Locate the cell with the specified text and output its [x, y] center coordinate. 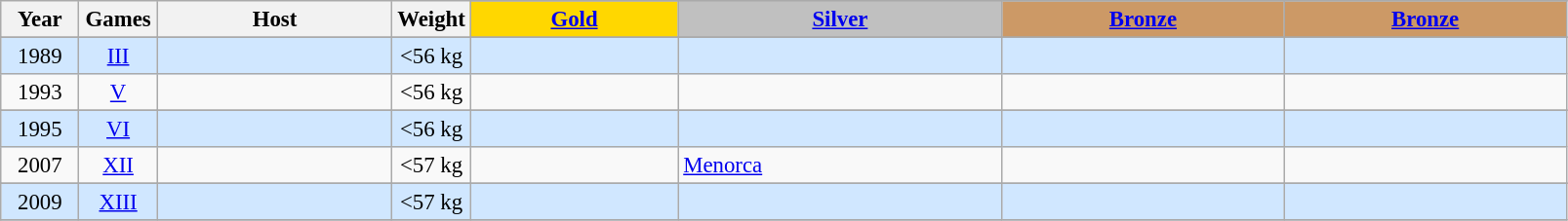
XII [118, 166]
1993 [40, 92]
Host [275, 19]
Menorca [840, 166]
III [118, 56]
2007 [40, 166]
VI [118, 129]
1995 [40, 129]
Games [118, 19]
1989 [40, 56]
Gold [574, 19]
XIII [118, 203]
V [118, 92]
Year [40, 19]
Weight [431, 19]
2009 [40, 203]
Silver [840, 19]
